Search for the cell housing the specified text and yield its [x, y] center coordinate. 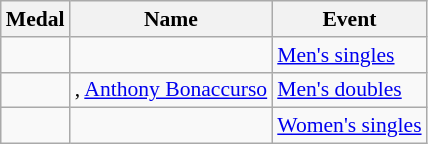
Event [349, 19]
Name [172, 19]
Women's singles [349, 126]
Medal [36, 19]
, Anthony Bonaccurso [172, 90]
Men's doubles [349, 90]
Men's singles [349, 55]
